Determine the (X, Y) coordinate at the center of the cell enclosing the given text.  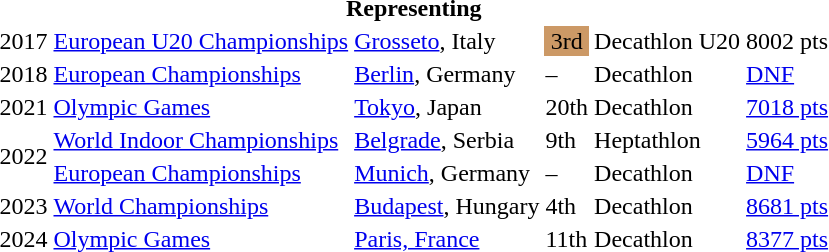
3rd (567, 41)
Budapest, Hungary (447, 206)
4th (567, 206)
9th (567, 140)
Tokyo, Japan (447, 107)
Munich, Germany (447, 173)
Olympic Games (201, 107)
Belgrade, Serbia (447, 140)
Grosseto, Italy (447, 41)
Decathlon U20 (668, 41)
20th (567, 107)
World Championships (201, 206)
World Indoor Championships (201, 140)
Heptathlon (668, 140)
Berlin, Germany (447, 74)
European U20 Championships (201, 41)
